Capture the cell that displays the provided text and extract its [x, y] central coordinate. 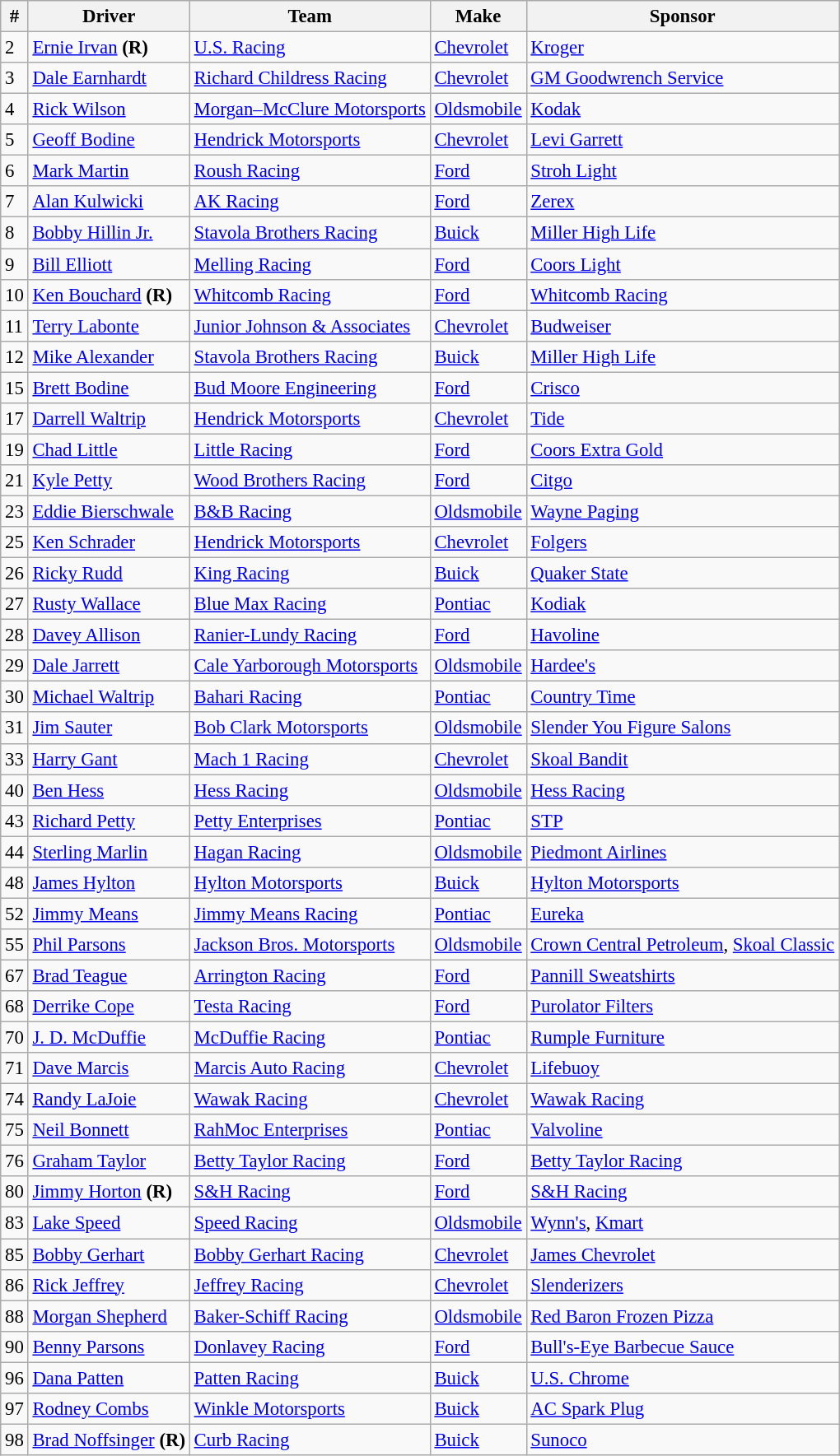
Jimmy Means [109, 914]
Baker-Schiff Racing [310, 1316]
Davey Allison [109, 635]
Mark Martin [109, 171]
88 [15, 1316]
Donlavey Racing [310, 1347]
Chad Little [109, 449]
29 [15, 666]
26 [15, 574]
Kodak [683, 109]
Mach 1 Racing [310, 759]
Ken Bouchard (R) [109, 295]
Make [478, 16]
Graham Taylor [109, 1161]
Ricky Rudd [109, 574]
King Racing [310, 574]
Bobby Gerhart [109, 1254]
Jimmy Horton (R) [109, 1193]
44 [15, 852]
Eureka [683, 914]
Crisco [683, 388]
Hardee's [683, 666]
Lake Speed [109, 1223]
Patten Racing [310, 1378]
Wood Brothers Racing [310, 481]
31 [15, 728]
33 [15, 759]
Ben Hess [109, 790]
21 [15, 481]
Blue Max Racing [310, 604]
Testa Racing [310, 1007]
Rick Jeffrey [109, 1285]
Bahari Racing [310, 697]
75 [15, 1130]
2 [15, 48]
86 [15, 1285]
Budweiser [683, 326]
48 [15, 883]
Kyle Petty [109, 481]
Sterling Marlin [109, 852]
Mike Alexander [109, 356]
11 [15, 326]
McDuffie Racing [310, 1038]
Bill Elliott [109, 264]
Winkle Motorsports [310, 1409]
Geoff Bodine [109, 140]
Driver [109, 16]
Bob Clark Motorsports [310, 728]
Bull's-Eye Barbecue Sauce [683, 1347]
Kodiak [683, 604]
Lifebuoy [683, 1068]
B&B Racing [310, 511]
19 [15, 449]
98 [15, 1440]
5 [15, 140]
Sunoco [683, 1440]
Brad Teague [109, 975]
STP [683, 821]
Ernie Irvan (R) [109, 48]
Dave Marcis [109, 1068]
28 [15, 635]
30 [15, 697]
Rick Wilson [109, 109]
Purolator Filters [683, 1007]
6 [15, 171]
Country Time [683, 697]
23 [15, 511]
Rodney Combs [109, 1409]
52 [15, 914]
Havoline [683, 635]
Harry Gant [109, 759]
Bud Moore Engineering [310, 388]
James Hylton [109, 883]
Red Baron Frozen Pizza [683, 1316]
Kroger [683, 48]
Jim Sauter [109, 728]
Piedmont Airlines [683, 852]
Randy LaJoie [109, 1100]
83 [15, 1223]
9 [15, 264]
Melling Racing [310, 264]
Coors Extra Gold [683, 449]
70 [15, 1038]
RahMoc Enterprises [310, 1130]
90 [15, 1347]
4 [15, 109]
Levi Garrett [683, 140]
Morgan Shepherd [109, 1316]
AC Spark Plug [683, 1409]
Wynn's, Kmart [683, 1223]
Alan Kulwicki [109, 202]
Skoal Bandit [683, 759]
Wayne Paging [683, 511]
Arrington Racing [310, 975]
Dale Earnhardt [109, 78]
GM Goodwrench Service [683, 78]
Ranier-Lundy Racing [310, 635]
27 [15, 604]
Morgan–McClure Motorsports [310, 109]
Richard Petty [109, 821]
Hagan Racing [310, 852]
Slender You Figure Salons [683, 728]
Pannill Sweatshirts [683, 975]
96 [15, 1378]
40 [15, 790]
Richard Childress Racing [310, 78]
Phil Parsons [109, 945]
Valvoline [683, 1130]
Michael Waltrip [109, 697]
Zerex [683, 202]
97 [15, 1409]
Dale Jarrett [109, 666]
Dana Patten [109, 1378]
Team [310, 16]
Curb Racing [310, 1440]
Marcis Auto Racing [310, 1068]
3 [15, 78]
Terry Labonte [109, 326]
17 [15, 419]
Derrike Cope [109, 1007]
8 [15, 233]
U.S. Racing [310, 48]
74 [15, 1100]
Jackson Bros. Motorsports [310, 945]
Speed Racing [310, 1223]
Quaker State [683, 574]
Rumple Furniture [683, 1038]
Brett Bodine [109, 388]
Neil Bonnett [109, 1130]
Crown Central Petroleum, Skoal Classic [683, 945]
55 [15, 945]
25 [15, 542]
Folgers [683, 542]
80 [15, 1193]
68 [15, 1007]
Slenderizers [683, 1285]
U.S. Chrome [683, 1378]
# [15, 16]
76 [15, 1161]
Jimmy Means Racing [310, 914]
43 [15, 821]
Coors Light [683, 264]
10 [15, 295]
Brad Noffsinger (R) [109, 1440]
Sponsor [683, 16]
J. D. McDuffie [109, 1038]
Darrell Waltrip [109, 419]
Roush Racing [310, 171]
Ken Schrader [109, 542]
James Chevrolet [683, 1254]
15 [15, 388]
Bobby Gerhart Racing [310, 1254]
71 [15, 1068]
Cale Yarborough Motorsports [310, 666]
Petty Enterprises [310, 821]
85 [15, 1254]
Rusty Wallace [109, 604]
Eddie Bierschwale [109, 511]
Tide [683, 419]
Little Racing [310, 449]
Benny Parsons [109, 1347]
67 [15, 975]
Bobby Hillin Jr. [109, 233]
AK Racing [310, 202]
12 [15, 356]
Junior Johnson & Associates [310, 326]
7 [15, 202]
Stroh Light [683, 171]
Citgo [683, 481]
Jeffrey Racing [310, 1285]
